Identify which cell holds the provided text, then report its [X, Y] central coordinate. 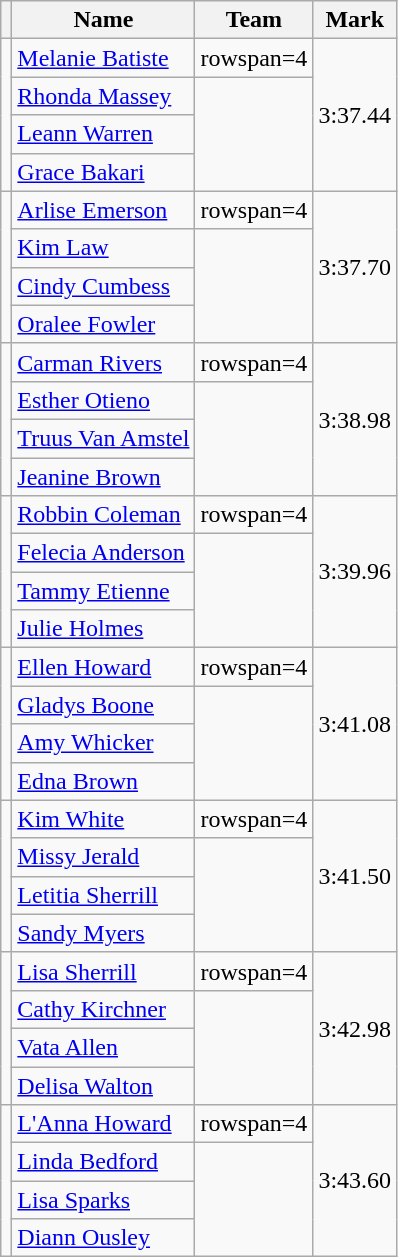
3:43.60 [355, 1181]
Amy Whicker [104, 743]
Delisa Walton [104, 1085]
3:38.98 [355, 419]
3:41.08 [355, 724]
Leann Warren [104, 134]
Melanie Batiste [104, 58]
Carman Rivers [104, 362]
Linda Bedford [104, 1162]
Julie Holmes [104, 629]
Missy Jerald [104, 857]
L'Anna Howard [104, 1124]
Robbin Coleman [104, 515]
Name [104, 20]
Arlise Emerson [104, 210]
Truus Van Amstel [104, 438]
Jeanine Brown [104, 477]
Vata Allen [104, 1047]
Esther Otieno [104, 400]
Grace Bakari [104, 172]
Sandy Myers [104, 933]
Lisa Sparks [104, 1200]
Oralee Fowler [104, 324]
Ellen Howard [104, 667]
Team [254, 20]
3:41.50 [355, 876]
3:37.70 [355, 267]
3:37.44 [355, 115]
Kim Law [104, 248]
3:42.98 [355, 1028]
Kim White [104, 819]
3:39.96 [355, 572]
Rhonda Massey [104, 96]
Diann Ousley [104, 1238]
Edna Brown [104, 781]
Cindy Cumbess [104, 286]
Tammy Etienne [104, 591]
Gladys Boone [104, 705]
Felecia Anderson [104, 553]
Mark [355, 20]
Cathy Kirchner [104, 1009]
Letitia Sherrill [104, 895]
Lisa Sherrill [104, 971]
